Find where the given text appears and provide that cell's center as (x, y) coordinate. 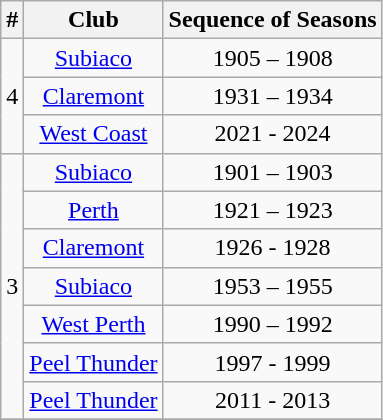
Perth (94, 210)
Sequence of Seasons (272, 20)
1990 – 1992 (272, 324)
1901 – 1903 (272, 172)
1997 - 1999 (272, 362)
1905 – 1908 (272, 58)
# (12, 20)
3 (12, 286)
2021 - 2024 (272, 134)
1953 – 1955 (272, 286)
4 (12, 96)
1931 – 1934 (272, 96)
2011 - 2013 (272, 400)
Club (94, 20)
West Perth (94, 324)
West Coast (94, 134)
1921 – 1923 (272, 210)
1926 - 1928 (272, 248)
